Scan for the cell matching the given text and deliver its (X, Y) coordinate at center. 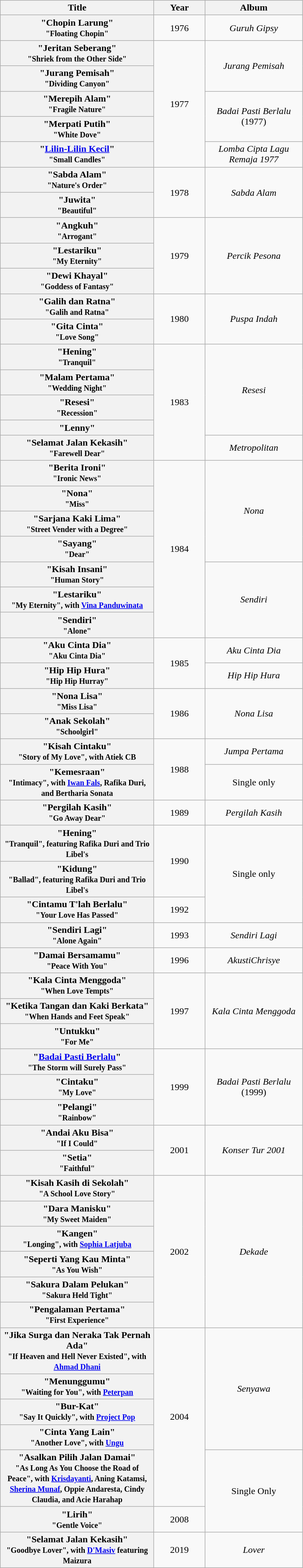
"Sakura Dalam Pelukan""Sakura Held Tight" (77, 1290)
AkustiChrisye (254, 960)
"Resesi""Recession" (77, 408)
Puspa Indah (254, 319)
"Nona""Miss" (77, 498)
Jumpa Pertama (254, 752)
Sendiri Lagi (254, 935)
Nona Lisa (254, 713)
1990 (180, 861)
"Kemesraan""Intimacy", with Iwan Fals, Rafika Duri, and Bertharia Sonata (77, 782)
"Hip Hip Hura""Hip Hip Hurray" (77, 676)
1999 (180, 1087)
"Selamat Jalan Kekasih""Farewell Dear" (77, 448)
"Bur-Kat""Say It Quickly", with Project Pop (77, 1412)
Percik Pesona (254, 255)
Kala Cinta Menggoda (254, 1011)
"Lenny" (77, 428)
1980 (180, 319)
"Kisah Cintaku""Story of My Love", with Atiek CB (77, 752)
1977 (180, 104)
Dekade (254, 1252)
"Sabda Alam""Nature's Order" (77, 180)
Pergilah Kasih (254, 813)
1978 (180, 192)
"Merepih Alam""Fragile Nature" (77, 104)
"Kidung""Ballad", featuring Rafika Duri and Trio Libel's (77, 879)
Badai Pasti Berlalu (1999) (254, 1087)
Sabda Alam (254, 192)
1989 (180, 813)
1997 (180, 1011)
"Lestariku""My Eternity" (77, 255)
"Sendiri""Alone" (77, 625)
"Pelangi""Rainbow" (77, 1112)
"Menunggumu""Waiting for You", with Peterpan (77, 1386)
"Cintaku""My Love" (77, 1087)
1996 (180, 960)
1984 (180, 549)
"Cinta Yang Lain""Another Love", with Ungu (77, 1437)
"Sayang""Dear" (77, 549)
"Malam Pertama""Wedding Night" (77, 382)
"Damai Bersamamu""Peace With You" (77, 960)
1993 (180, 935)
1976 (180, 28)
"Lestariku""My Eternity", with Vina Panduwinata (77, 599)
1983 (180, 402)
"Berita Ironi""Ironic News" (77, 473)
"Lilin-Lilin Kecil""Small Candles" (77, 154)
Hip Hip Hura (254, 676)
"Badai Pasti Berlalu""The Storm will Surely Pass" (77, 1062)
"Kangen""Longing", with Sophia Latjuba (77, 1239)
Senyawa (254, 1389)
"Dara Manisku""My Sweet Maiden" (77, 1213)
"Kala Cinta Menggoda""When Love Tempts" (77, 985)
2004 (180, 1417)
Resesi (254, 390)
Badai Pasti Berlalu (1977) (254, 116)
Nona (254, 511)
1986 (180, 713)
Year (180, 8)
"Sarjana Kaki Lima""Street Vender with a Degree" (77, 524)
"Kisah Insani""Human Story" (77, 574)
1979 (180, 255)
"Nona Lisa""Miss Lisa" (77, 701)
Single Only (254, 1491)
2002 (180, 1252)
"Lirih""Gentle Voice" (77, 1519)
"Andai Aku Bisa""If I Could" (77, 1137)
"Gita Cinta""Love Song" (77, 332)
Jurang Pemisah (254, 66)
"Kisah Kasih di Sekolah""A School Love Story" (77, 1189)
2008 (180, 1519)
2001 (180, 1150)
"Untukku""For Me" (77, 1036)
"Pengalaman Pertama""First Experience" (77, 1315)
"Pergilah Kasih""Go Away Dear" (77, 813)
Lomba Cipta Lagu Remaja 1977 (254, 154)
Album (254, 8)
"Dewi Khayal""Goddess of Fantasy" (77, 281)
Title (77, 8)
"Seperti Yang Kau Minta""As You Wish" (77, 1264)
2019 (180, 1550)
"Jurang Pemisah""Dividing Canyon" (77, 79)
Guruh Gipsy (254, 28)
1992 (180, 910)
Sendiri (254, 599)
"Jeritan Seberang""Shriek from the Other Side" (77, 53)
"Angkuh""Arrogant" (77, 230)
"Galih dan Ratna""Galih and Ratna" (77, 306)
1988 (180, 770)
Lover (254, 1550)
Konser Tur 2001 (254, 1150)
"Anak Sekolah""Schoolgirl" (77, 726)
"Merpati Putih""White Dove" (77, 129)
"Jika Surga dan Neraka Tak Pernah Ada""If Heaven and Hell Never Existed", with Ahmad Dhani (77, 1350)
"Hening""Tranquil" (77, 357)
"Setia""Faithful" (77, 1163)
"Selamat Jalan Kekasih""Goodbye Lover", with D'Masiv featuring Maizura (77, 1550)
"Chopin Larung""Floating Chopin" (77, 28)
"Sendiri Lagi""Alone Again" (77, 935)
"Cintamu T'lah Berlalu""Your Love Has Passed" (77, 910)
Aku Cinta Dia (254, 650)
"Juwita""Beautiful" (77, 205)
"Ketika Tangan dan Kaki Berkata""When Hands and Feet Speak" (77, 1011)
"Hening""Tranquil", featuring Rafika Duri and Trio Libel's (77, 843)
Metropolitan (254, 448)
1985 (180, 663)
"Aku Cinta Dia""Aku Cinta Dia" (77, 650)
